From the cell containing the given text, extract its center point as [x, y] coordinate. 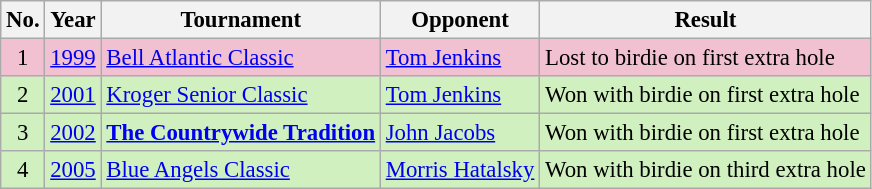
Won with birdie on third extra hole [706, 170]
2005 [73, 170]
2 [23, 95]
John Jacobs [460, 133]
2001 [73, 95]
Kroger Senior Classic [240, 95]
4 [23, 170]
Bell Atlantic Classic [240, 58]
2002 [73, 133]
1999 [73, 58]
No. [23, 20]
The Countrywide Tradition [240, 133]
Lost to birdie on first extra hole [706, 58]
Morris Hatalsky [460, 170]
Blue Angels Classic [240, 170]
3 [23, 133]
Result [706, 20]
Opponent [460, 20]
Year [73, 20]
1 [23, 58]
Tournament [240, 20]
